Find where the given text appears and provide that cell's center as [X, Y] coordinate. 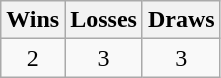
2 [33, 58]
Losses [104, 20]
Wins [33, 20]
Draws [181, 20]
